Capture the cell that displays the provided text and extract its [X, Y] central coordinate. 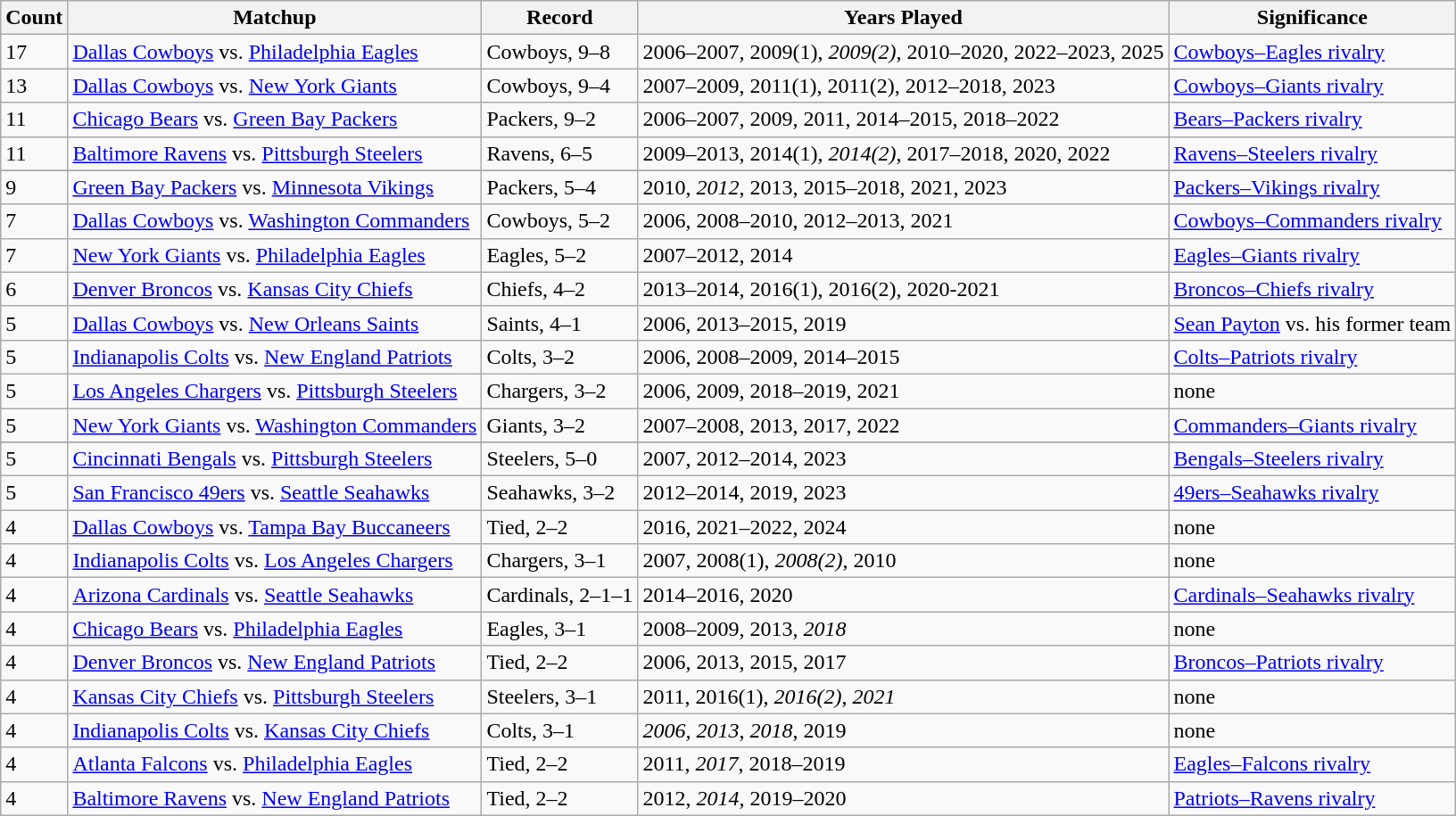
Cowboys–Giants rivalry [1312, 86]
Indianapolis Colts vs. Kansas City Chiefs [275, 730]
2007, 2008(1), 2008(2), 2010 [903, 561]
Chargers, 3–2 [560, 391]
2006, 2013, 2018, 2019 [903, 730]
Denver Broncos vs. New England Patriots [275, 663]
17 [34, 52]
Indianapolis Colts vs. Los Angeles Chargers [275, 561]
Patriots–Ravens rivalry [1312, 798]
Years Played [903, 18]
2013–2014, 2016(1), 2016(2), 2020-2021 [903, 289]
13 [34, 86]
Eagles, 5–2 [560, 255]
Baltimore Ravens vs. New England Patriots [275, 798]
Indianapolis Colts vs. New England Patriots [275, 357]
2016, 2021–2022, 2024 [903, 527]
Cowboys, 9–4 [560, 86]
Dallas Cowboys vs. Tampa Bay Buccaneers [275, 527]
Record [560, 18]
49ers–Seahawks rivalry [1312, 493]
9 [34, 187]
Dallas Cowboys vs. Philadelphia Eagles [275, 52]
Broncos–Chiefs rivalry [1312, 289]
Ravens–Steelers rivalry [1312, 153]
Seahawks, 3–2 [560, 493]
Chiefs, 4–2 [560, 289]
Bears–Packers rivalry [1312, 120]
Dallas Cowboys vs. New York Giants [275, 86]
2009–2013, 2014(1), 2014(2), 2017–2018, 2020, 2022 [903, 153]
Eagles, 3–1 [560, 629]
2012, 2014, 2019–2020 [903, 798]
2006, 2013, 2015, 2017 [903, 663]
Commanders–Giants rivalry [1312, 425]
2006, 2008–2010, 2012–2013, 2021 [903, 221]
Steelers, 3–1 [560, 696]
Bengals–Steelers rivalry [1312, 459]
Kansas City Chiefs vs. Pittsburgh Steelers [275, 696]
San Francisco 49ers vs. Seattle Seahawks [275, 493]
Green Bay Packers vs. Minnesota Vikings [275, 187]
2006, 2013–2015, 2019 [903, 323]
Denver Broncos vs. Kansas City Chiefs [275, 289]
2008–2009, 2013, 2018 [903, 629]
Arizona Cardinals vs. Seattle Seahawks [275, 595]
2012–2014, 2019, 2023 [903, 493]
Cincinnati Bengals vs. Pittsburgh Steelers [275, 459]
Cowboys, 9–8 [560, 52]
Sean Payton vs. his former team [1312, 323]
2007–2009, 2011(1), 2011(2), 2012–2018, 2023 [903, 86]
2006–2007, 2009, 2011, 2014–2015, 2018–2022 [903, 120]
Cowboys, 5–2 [560, 221]
Matchup [275, 18]
2007–2012, 2014 [903, 255]
New York Giants vs. Philadelphia Eagles [275, 255]
Saints, 4–1 [560, 323]
Significance [1312, 18]
Dallas Cowboys vs. Washington Commanders [275, 221]
Chicago Bears vs. Philadelphia Eagles [275, 629]
2014–2016, 2020 [903, 595]
Packers, 5–4 [560, 187]
Giants, 3–2 [560, 425]
6 [34, 289]
Chicago Bears vs. Green Bay Packers [275, 120]
Cowboys–Commanders rivalry [1312, 221]
New York Giants vs. Washington Commanders [275, 425]
Count [34, 18]
2006, 2008–2009, 2014–2015 [903, 357]
Packers–Vikings rivalry [1312, 187]
Broncos–Patriots rivalry [1312, 663]
2006, 2009, 2018–2019, 2021 [903, 391]
Atlanta Falcons vs. Philadelphia Eagles [275, 764]
2010, 2012, 2013, 2015–2018, 2021, 2023 [903, 187]
Chargers, 3–1 [560, 561]
2011, 2016(1), 2016(2), 2021 [903, 696]
Cowboys–Eagles rivalry [1312, 52]
2011, 2017, 2018–2019 [903, 764]
Cardinals–Seahawks rivalry [1312, 595]
Eagles–Giants rivalry [1312, 255]
Colts, 3–1 [560, 730]
Dallas Cowboys vs. New Orleans Saints [275, 323]
Colts–Patriots rivalry [1312, 357]
2007–2008, 2013, 2017, 2022 [903, 425]
2007, 2012–2014, 2023 [903, 459]
Colts, 3–2 [560, 357]
2006–2007, 2009(1), 2009(2), 2010–2020, 2022–2023, 2025 [903, 52]
Ravens, 6–5 [560, 153]
Cardinals, 2–1–1 [560, 595]
Baltimore Ravens vs. Pittsburgh Steelers [275, 153]
Eagles–Falcons rivalry [1312, 764]
Steelers, 5–0 [560, 459]
Packers, 9–2 [560, 120]
Los Angeles Chargers vs. Pittsburgh Steelers [275, 391]
